Scan for the cell matching the given text and deliver its [x, y] coordinate at center. 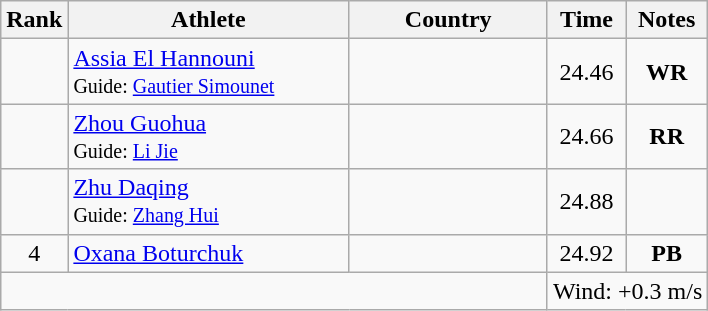
24.88 [586, 202]
RR [667, 136]
WR [667, 72]
Rank [34, 20]
Assia El HannouniGuide: Gautier Simounet [208, 72]
Country [448, 20]
Time [586, 20]
24.92 [586, 253]
Wind: +0.3 m/s [627, 291]
24.46 [586, 72]
PB [667, 253]
4 [34, 253]
Oxana Boturchuk [208, 253]
Notes [667, 20]
Zhu DaqingGuide: Zhang Hui [208, 202]
24.66 [586, 136]
Athlete [208, 20]
Zhou GuohuaGuide: Li Jie [208, 136]
